Locate the cell with the specified text and output its [X, Y] center coordinate. 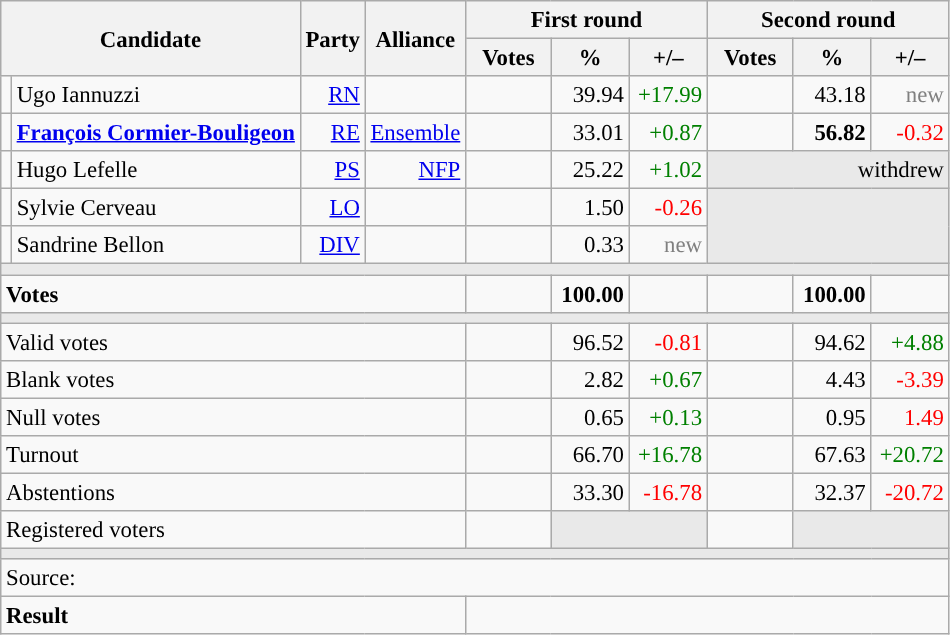
1.50 [590, 208]
-20.72 [910, 492]
0.65 [590, 417]
-3.39 [910, 379]
+0.87 [668, 133]
+0.67 [668, 379]
1.49 [910, 417]
33.30 [590, 492]
Source: [475, 578]
Alliance [415, 38]
Ensemble [415, 133]
Sylvie Cerveau [156, 208]
Sandrine Bellon [156, 245]
39.94 [590, 95]
Registered voters [234, 530]
Turnout [234, 455]
Ugo Iannuzzi [156, 95]
-16.78 [668, 492]
Candidate [150, 38]
+4.88 [910, 342]
94.62 [832, 342]
+0.13 [668, 417]
+17.99 [668, 95]
François Cormier-Bouligeon [156, 133]
66.70 [590, 455]
DIV [332, 245]
25.22 [590, 170]
0.33 [590, 245]
33.01 [590, 133]
4.43 [832, 379]
+16.78 [668, 455]
-0.26 [668, 208]
Second round [828, 20]
Blank votes [234, 379]
-0.32 [910, 133]
withdrew [828, 170]
Valid votes [234, 342]
-0.81 [668, 342]
PS [332, 170]
Party [332, 38]
First round [587, 20]
RN [332, 95]
LO [332, 208]
RE [332, 133]
NFP [415, 170]
0.95 [832, 417]
32.37 [832, 492]
+1.02 [668, 170]
2.82 [590, 379]
Hugo Lefelle [156, 170]
Null votes [234, 417]
Result [234, 616]
96.52 [590, 342]
56.82 [832, 133]
+20.72 [910, 455]
67.63 [832, 455]
Abstentions [234, 492]
43.18 [832, 95]
